Return the [x, y] coordinate for the center point of the cell that contains the specified text.  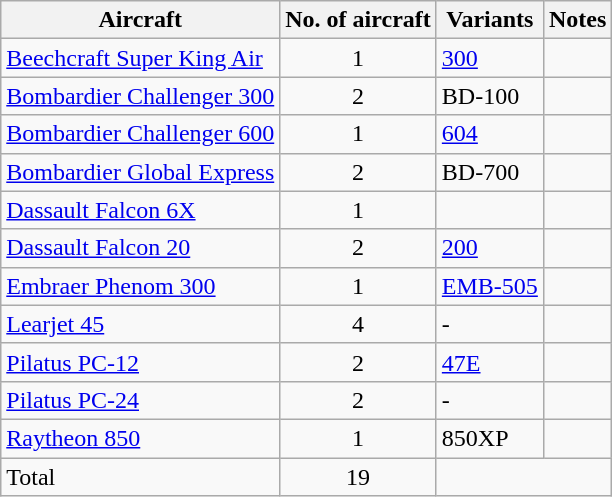
Total [140, 477]
Raytheon 850 [140, 438]
47E [490, 362]
300 [490, 58]
EMB-505 [490, 286]
200 [490, 248]
850XP [490, 438]
604 [490, 134]
Aircraft [140, 20]
Bombardier Challenger 600 [140, 134]
19 [358, 477]
Bombardier Challenger 300 [140, 96]
BD-100 [490, 96]
Bombardier Global Express [140, 172]
Beechcraft Super King Air [140, 58]
Embraer Phenom 300 [140, 286]
BD-700 [490, 172]
Notes [577, 20]
4 [358, 324]
Dassault Falcon 6X [140, 210]
Learjet 45 [140, 324]
Dassault Falcon 20 [140, 248]
Pilatus PC-24 [140, 400]
No. of aircraft [358, 20]
Variants [490, 20]
Pilatus PC-12 [140, 362]
